For the text-containing cell, return its midpoint in [X, Y] coordinate format. 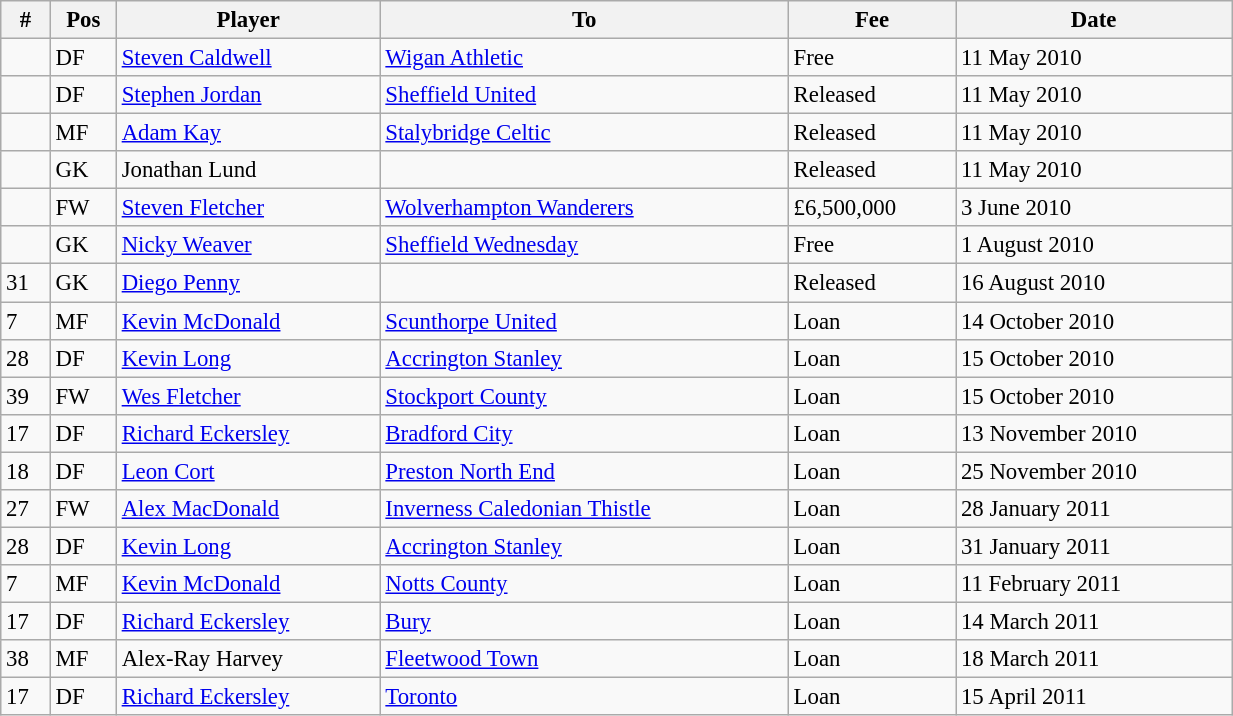
13 November 2010 [1094, 433]
27 [26, 509]
£6,500,000 [872, 208]
18 [26, 471]
# [26, 20]
Leon Cort [248, 471]
Notts County [584, 584]
Stockport County [584, 396]
Player [248, 20]
18 March 2011 [1094, 659]
Stalybridge Celtic [584, 133]
Stephen Jordan [248, 95]
Scunthorpe United [584, 321]
11 February 2011 [1094, 584]
Wigan Athletic [584, 58]
Wes Fletcher [248, 396]
Adam Kay [248, 133]
Steven Caldwell [248, 58]
Toronto [584, 697]
15 April 2011 [1094, 697]
38 [26, 659]
Diego Penny [248, 283]
28 January 2011 [1094, 509]
25 November 2010 [1094, 471]
Alex-Ray Harvey [248, 659]
Sheffield United [584, 95]
Wolverhampton Wanderers [584, 208]
Inverness Caledonian Thistle [584, 509]
Jonathan Lund [248, 170]
Steven Fletcher [248, 208]
Bradford City [584, 433]
Alex MacDonald [248, 509]
39 [26, 396]
16 August 2010 [1094, 283]
Preston North End [584, 471]
14 March 2011 [1094, 621]
Pos [83, 20]
Sheffield Wednesday [584, 245]
31 [26, 283]
Nicky Weaver [248, 245]
Fee [872, 20]
1 August 2010 [1094, 245]
31 January 2011 [1094, 546]
Date [1094, 20]
To [584, 20]
3 June 2010 [1094, 208]
Fleetwood Town [584, 659]
Bury [584, 621]
14 October 2010 [1094, 321]
